Determine the (x, y) coordinate at the center of the cell enclosing the given text.  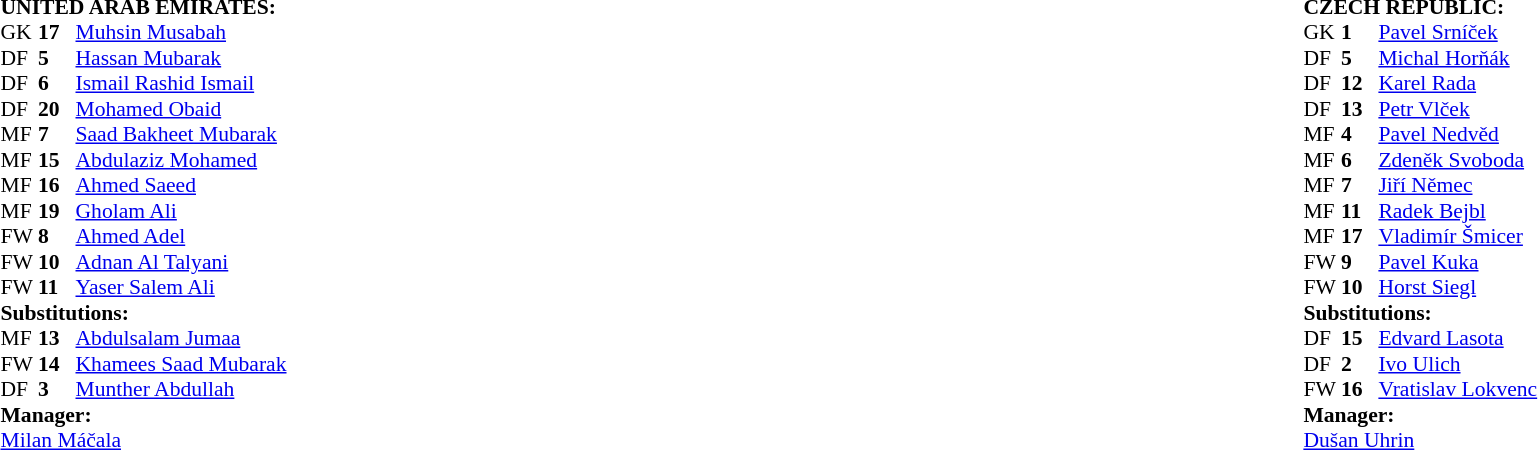
Muhsin Musabah (182, 33)
Mohamed Obaid (182, 109)
3 (57, 389)
4 (1360, 135)
Vratislav Lokvenc (1458, 389)
Adnan Al Talyani (182, 262)
14 (57, 364)
Gholam Ali (182, 211)
Ahmed Saeed (182, 185)
1 (1360, 33)
Radek Bejbl (1458, 211)
Saad Bakheet Mubarak (182, 135)
12 (1360, 83)
Yaser Salem Ali (182, 287)
9 (1360, 262)
Hassan Mubarak (182, 58)
19 (57, 211)
Khamees Saad Mubarak (182, 364)
Ahmed Adel (182, 237)
Petr Vlček (1458, 109)
Pavel Nedvěd (1458, 135)
Pavel Kuka (1458, 262)
2 (1360, 364)
Abdulsalam Jumaa (182, 339)
Zdeněk Svoboda (1458, 160)
20 (57, 109)
Pavel Srníček (1458, 33)
Michal Horňák (1458, 58)
Vladimír Šmicer (1458, 237)
Karel Rada (1458, 83)
Ismail Rashid Ismail (182, 83)
Ivo Ulich (1458, 364)
Edvard Lasota (1458, 339)
8 (57, 237)
Horst Siegl (1458, 287)
Abdulaziz Mohamed (182, 160)
Jiří Němec (1458, 185)
Munther Abdullah (182, 389)
